Output the [x, y] coordinate of the center of the cell containing the given text.  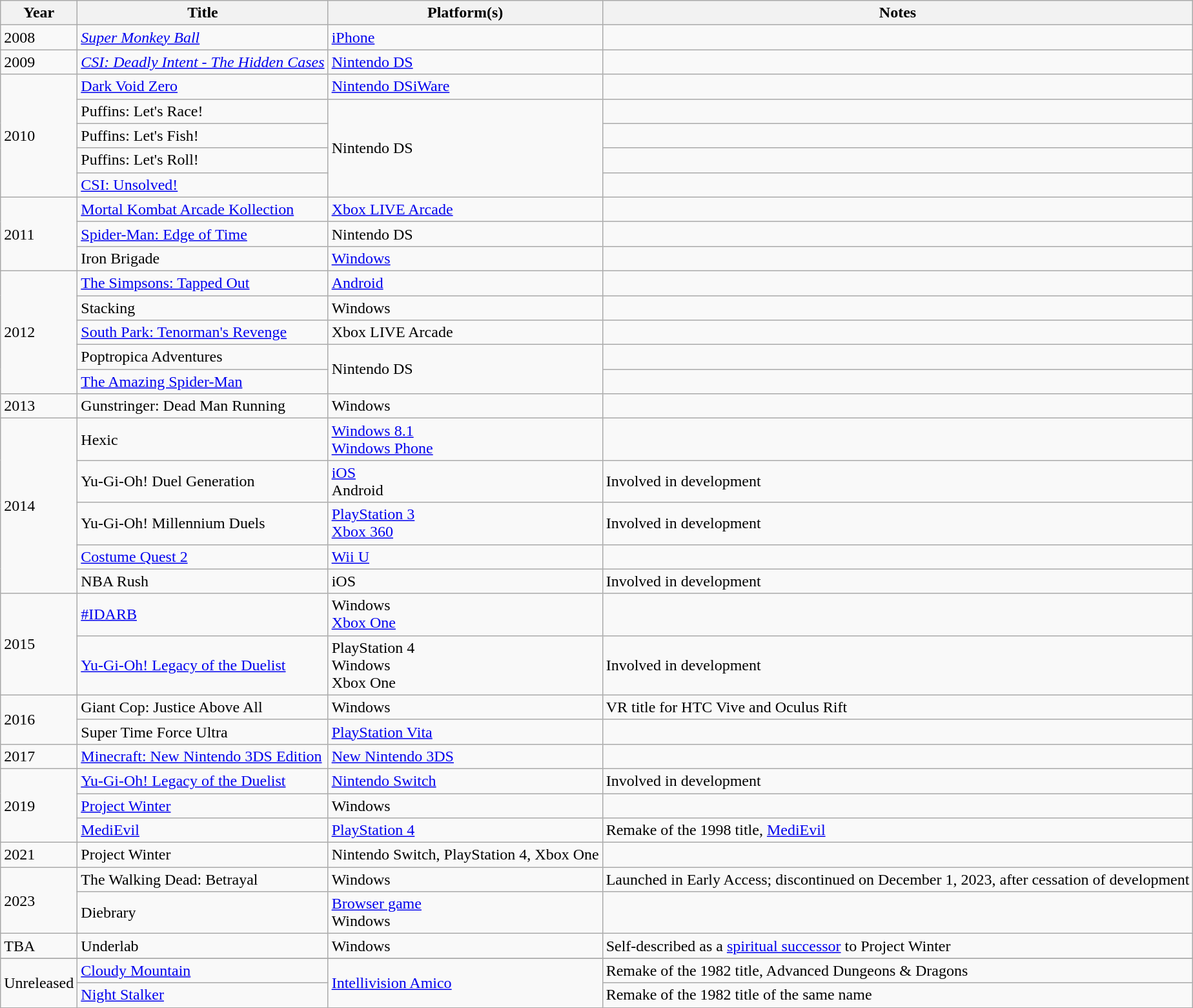
NBA Rush [203, 581]
The Simpsons: Tapped Out [203, 283]
2012 [39, 332]
Nintendo Switch [465, 781]
iPhone [465, 37]
PlayStation 4WindowsXbox One [465, 665]
TBA [39, 946]
The Amazing Spider-Man [203, 382]
Unreleased [39, 983]
#IDARB [203, 615]
Wii U [465, 557]
2010 [39, 136]
Dark Void Zero [203, 87]
PlayStation 3Xbox 360 [465, 523]
PlayStation 4 [465, 830]
Minecraft: New Nintendo 3DS Edition [203, 756]
Android [465, 283]
Yu-Gi-Oh! Millennium Duels [203, 523]
Iron Brigade [203, 258]
Remake of the 1982 title, Advanced Dungeons & Dragons [897, 971]
VR title for HTC Vive and Oculus Rift [897, 707]
2014 [39, 506]
2021 [39, 855]
2015 [39, 644]
Notes [897, 13]
2023 [39, 900]
South Park: Tenorman's Revenge [203, 333]
Puffins: Let's Race! [203, 111]
Intellivision Amico [465, 983]
Puffins: Let's Fish! [203, 136]
Remake of the 1998 title, MediEvil [897, 830]
Stacking [203, 308]
iOS [465, 581]
Puffins: Let's Roll! [203, 160]
2011 [39, 234]
2019 [39, 805]
Browser gameWindows [465, 913]
Remake of the 1982 title of the same name [897, 995]
2017 [39, 756]
Year [39, 13]
2009 [39, 62]
Self-described as a spiritual successor to Project Winter [897, 946]
Spider-Man: Edge of Time [203, 234]
PlayStation Vita [465, 732]
Giant Cop: Justice Above All [203, 707]
Nintendo DSiWare [465, 87]
Gunstringer: Dead Man Running [203, 406]
The Walking Dead: Betrayal [203, 879]
iOSAndroid [465, 482]
Nintendo Switch, PlayStation 4, Xbox One [465, 855]
2013 [39, 406]
2008 [39, 37]
Yu-Gi-Oh! Duel Generation [203, 482]
Mortal Kombat Arcade Kollection [203, 209]
CSI: Deadly Intent - The Hidden Cases [203, 62]
Windows 8.1Windows Phone [465, 439]
2016 [39, 719]
CSI: Unsolved! [203, 185]
Costume Quest 2 [203, 557]
Super Time Force Ultra [203, 732]
Diebrary [203, 913]
Cloudy Mountain [203, 971]
Poptropica Adventures [203, 357]
Hexic [203, 439]
Platform(s) [465, 13]
Title [203, 13]
Night Stalker [203, 995]
WindowsXbox One [465, 615]
Underlab [203, 946]
Super Monkey Ball [203, 37]
Launched in Early Access; discontinued on December 1, 2023, after cessation of development [897, 879]
MediEvil [203, 830]
New Nintendo 3DS [465, 756]
